Search for the cell housing the specified text and yield its (X, Y) center coordinate. 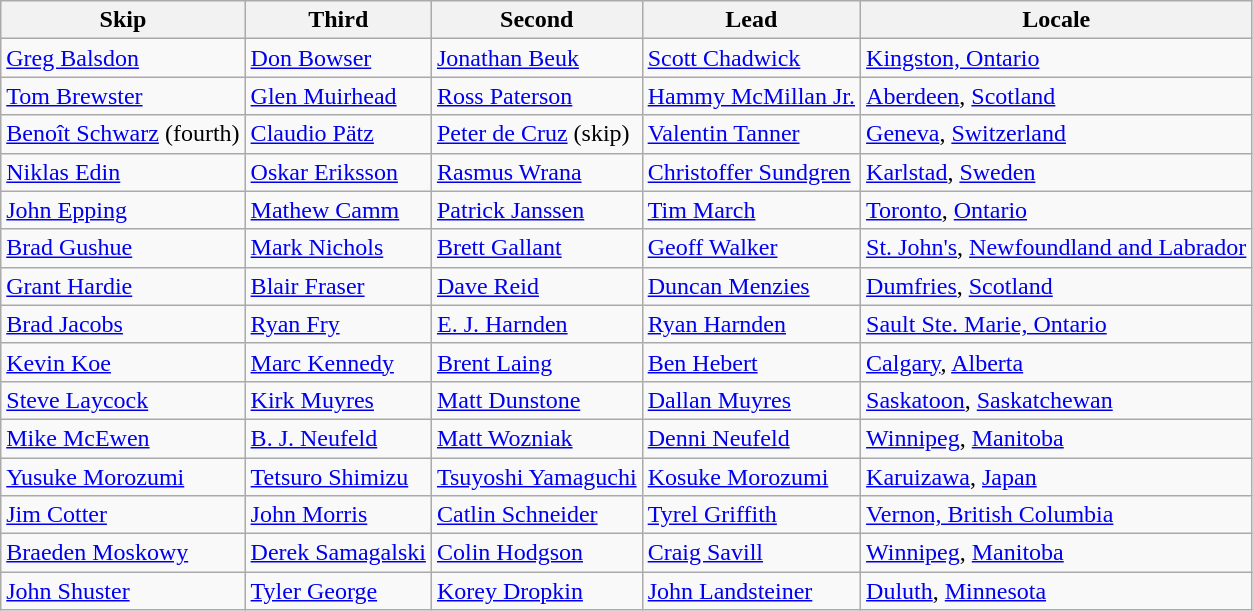
Locale (1056, 20)
Grant Hardie (123, 286)
Glen Muirhead (338, 96)
Tyler George (338, 591)
Matt Dunstone (536, 400)
Matt Wozniak (536, 438)
John Morris (338, 515)
Rasmus Wrana (536, 172)
Vernon, British Columbia (1056, 515)
Benoît Schwarz (fourth) (123, 134)
Calgary, Alberta (1056, 362)
Craig Savill (751, 553)
Mike McEwen (123, 438)
Hammy McMillan Jr. (751, 96)
Tetsuro Shimizu (338, 477)
Kosuke Morozumi (751, 477)
Geneva, Switzerland (1056, 134)
Mathew Camm (338, 210)
Saskatoon, Saskatchewan (1056, 400)
Christoffer Sundgren (751, 172)
Dallan Muyres (751, 400)
Ben Hebert (751, 362)
Catlin Schneider (536, 515)
Oskar Eriksson (338, 172)
Brad Jacobs (123, 324)
Jonathan Beuk (536, 58)
Ryan Fry (338, 324)
Third (338, 20)
Korey Dropkin (536, 591)
Dave Reid (536, 286)
Karlstad, Sweden (1056, 172)
E. J. Harnden (536, 324)
Kirk Muyres (338, 400)
Blair Fraser (338, 286)
Braeden Moskowy (123, 553)
Duncan Menzies (751, 286)
St. John's, Newfoundland and Labrador (1056, 248)
Tom Brewster (123, 96)
Lead (751, 20)
Denni Neufeld (751, 438)
John Landsteiner (751, 591)
Don Bowser (338, 58)
Mark Nichols (338, 248)
Ross Paterson (536, 96)
Peter de Cruz (skip) (536, 134)
John Epping (123, 210)
Ryan Harnden (751, 324)
Brett Gallant (536, 248)
Yusuke Morozumi (123, 477)
Dumfries, Scotland (1056, 286)
Sault Ste. Marie, Ontario (1056, 324)
B. J. Neufeld (338, 438)
Greg Balsdon (123, 58)
Toronto, Ontario (1056, 210)
Geoff Walker (751, 248)
Scott Chadwick (751, 58)
Duluth, Minnesota (1056, 591)
Aberdeen, Scotland (1056, 96)
Kingston, Ontario (1056, 58)
Jim Cotter (123, 515)
Steve Laycock (123, 400)
Patrick Janssen (536, 210)
Derek Samagalski (338, 553)
Brent Laing (536, 362)
John Shuster (123, 591)
Colin Hodgson (536, 553)
Niklas Edin (123, 172)
Kevin Koe (123, 362)
Second (536, 20)
Tyrel Griffith (751, 515)
Tim March (751, 210)
Valentin Tanner (751, 134)
Marc Kennedy (338, 362)
Claudio Pätz (338, 134)
Tsuyoshi Yamaguchi (536, 477)
Brad Gushue (123, 248)
Karuizawa, Japan (1056, 477)
Skip (123, 20)
